Extract the (X, Y) coordinate from the center of the cell holding the provided text.  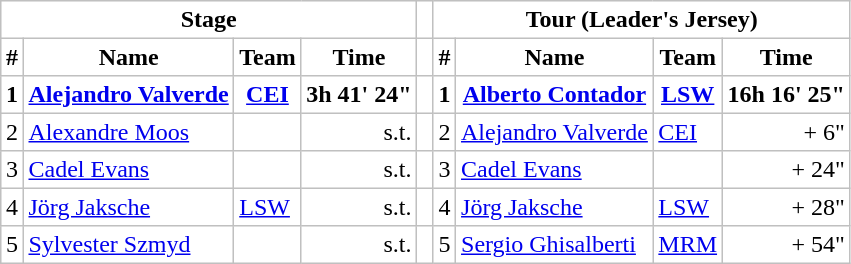
+ 6" (786, 132)
Alberto Contador (554, 95)
3h 41' 24" (359, 95)
+ 24" (786, 170)
Tour (Leader's Jersey) (642, 20)
+ 54" (786, 245)
Alexandre Moos (128, 132)
MRM (688, 245)
Stage (209, 20)
Sergio Ghisalberti (554, 245)
Sylvester Szmyd (128, 245)
+ 28" (786, 207)
16h 16' 25" (786, 95)
